Capture the cell that displays the provided text and extract its (X, Y) central coordinate. 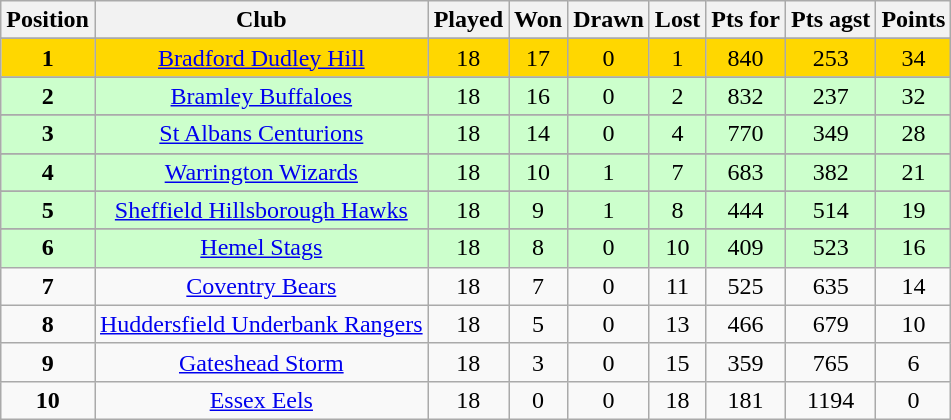
253 (830, 58)
Lost (677, 20)
17 (538, 58)
Coventry Bears (261, 286)
832 (746, 96)
Gateshead Storm (261, 362)
Pts agst (830, 20)
Hemel Stags (261, 248)
Warrington Wizards (261, 172)
523 (830, 248)
683 (746, 172)
635 (830, 286)
466 (746, 324)
Sheffield Hillsborough Hawks (261, 210)
349 (830, 134)
Pts for (746, 20)
Bradford Dudley Hill (261, 58)
Played (468, 20)
514 (830, 210)
1194 (830, 400)
13 (677, 324)
359 (746, 362)
Essex Eels (261, 400)
15 (677, 362)
840 (746, 58)
32 (914, 96)
382 (830, 172)
237 (830, 96)
Drawn (609, 20)
St Albans Centurions (261, 134)
679 (830, 324)
409 (746, 248)
19 (914, 210)
Position (48, 20)
444 (746, 210)
Bramley Buffaloes (261, 96)
181 (746, 400)
28 (914, 134)
770 (746, 134)
21 (914, 172)
765 (830, 362)
Huddersfield Underbank Rangers (261, 324)
Won (538, 20)
Club (261, 20)
34 (914, 58)
525 (746, 286)
11 (677, 286)
Points (914, 20)
